For the text-containing cell, return its midpoint in [x, y] coordinate format. 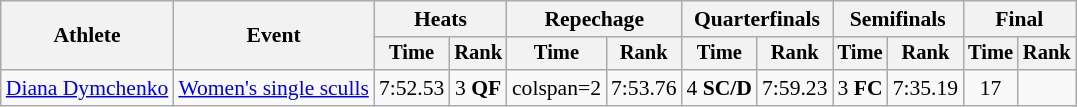
Quarterfinals [756, 19]
Event [274, 36]
Women's single sculls [274, 88]
Final [1019, 19]
7:53.76 [644, 88]
4 SC/D [719, 88]
7:52.53 [412, 88]
colspan=2 [556, 88]
Repechage [594, 19]
Diana Dymchenko [88, 88]
7:59.23 [794, 88]
Athlete [88, 36]
17 [990, 88]
Semifinals [898, 19]
3 FC [860, 88]
3 QF [478, 88]
Heats [440, 19]
7:35.19 [926, 88]
